For the text-containing cell, return its midpoint in [X, Y] coordinate format. 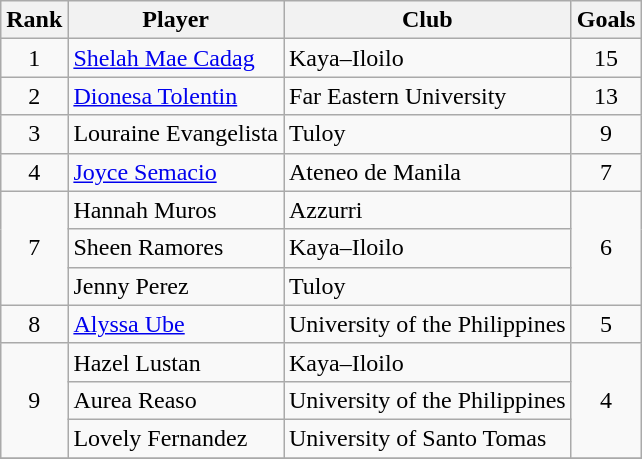
Azzurri [428, 210]
5 [606, 324]
Far Eastern University [428, 96]
Hannah Muros [176, 210]
Goals [606, 20]
3 [34, 134]
Lovely Fernandez [176, 438]
Ateneo de Manila [428, 172]
1 [34, 58]
Shelah Mae Cadag [176, 58]
Dionesa Tolentin [176, 96]
Jenny Perez [176, 286]
6 [606, 248]
Hazel Lustan [176, 362]
Joyce Semacio [176, 172]
Club [428, 20]
8 [34, 324]
Player [176, 20]
13 [606, 96]
15 [606, 58]
Louraine Evangelista [176, 134]
University of Santo Tomas [428, 438]
Sheen Ramores [176, 248]
Aurea Reaso [176, 400]
Rank [34, 20]
Alyssa Ube [176, 324]
2 [34, 96]
